Return (X, Y) of the center of cell containing provided text 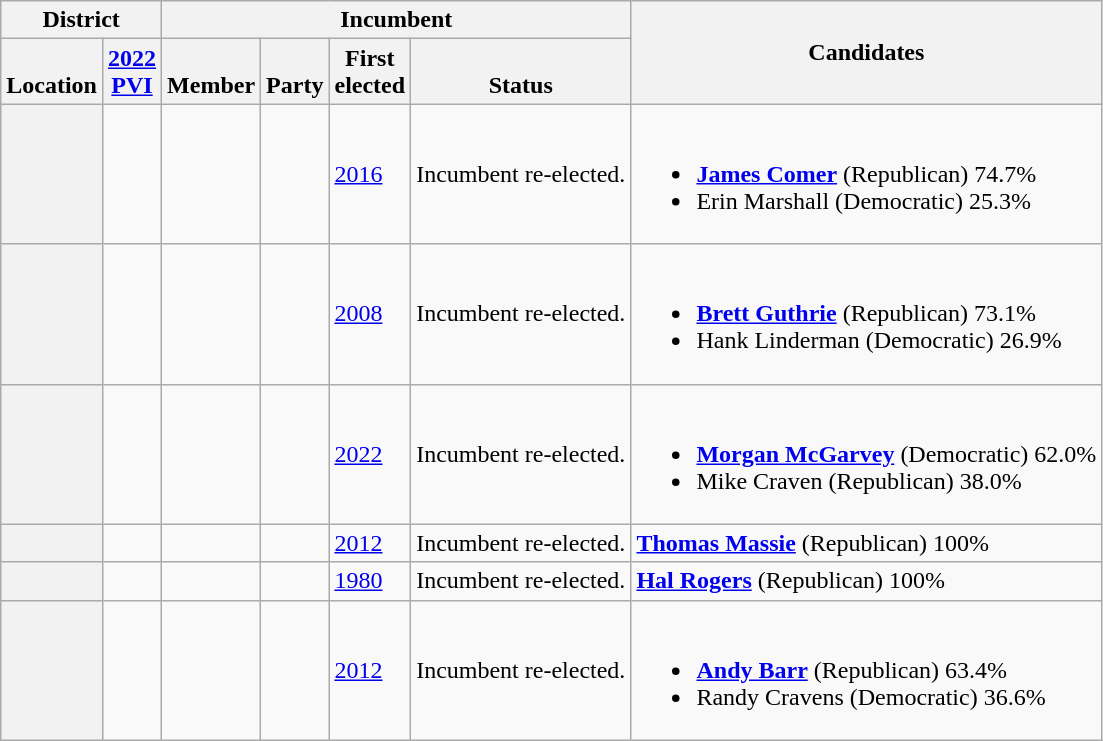
Party (295, 72)
2008 (370, 314)
District (82, 20)
Morgan McGarvey (Democratic) 62.0%Mike Craven (Republican) 38.0% (866, 454)
Candidates (866, 52)
2022 (370, 454)
Hal Rogers (Republican) 100% (866, 581)
Andy Barr (Republican) 63.4%Randy Cravens (Democratic) 36.6% (866, 670)
Brett Guthrie (Republican) 73.1%Hank Linderman (Democratic) 26.9% (866, 314)
Status (521, 72)
Firstelected (370, 72)
James Comer (Republican) 74.7%Erin Marshall (Democratic) 25.3% (866, 174)
Thomas Massie (Republican) 100% (866, 543)
Location (52, 72)
1980 (370, 581)
2022PVI (132, 72)
Member (212, 72)
2016 (370, 174)
Incumbent (396, 20)
